Detect which cell encompasses the target text, then output its [X, Y] center coordinate. 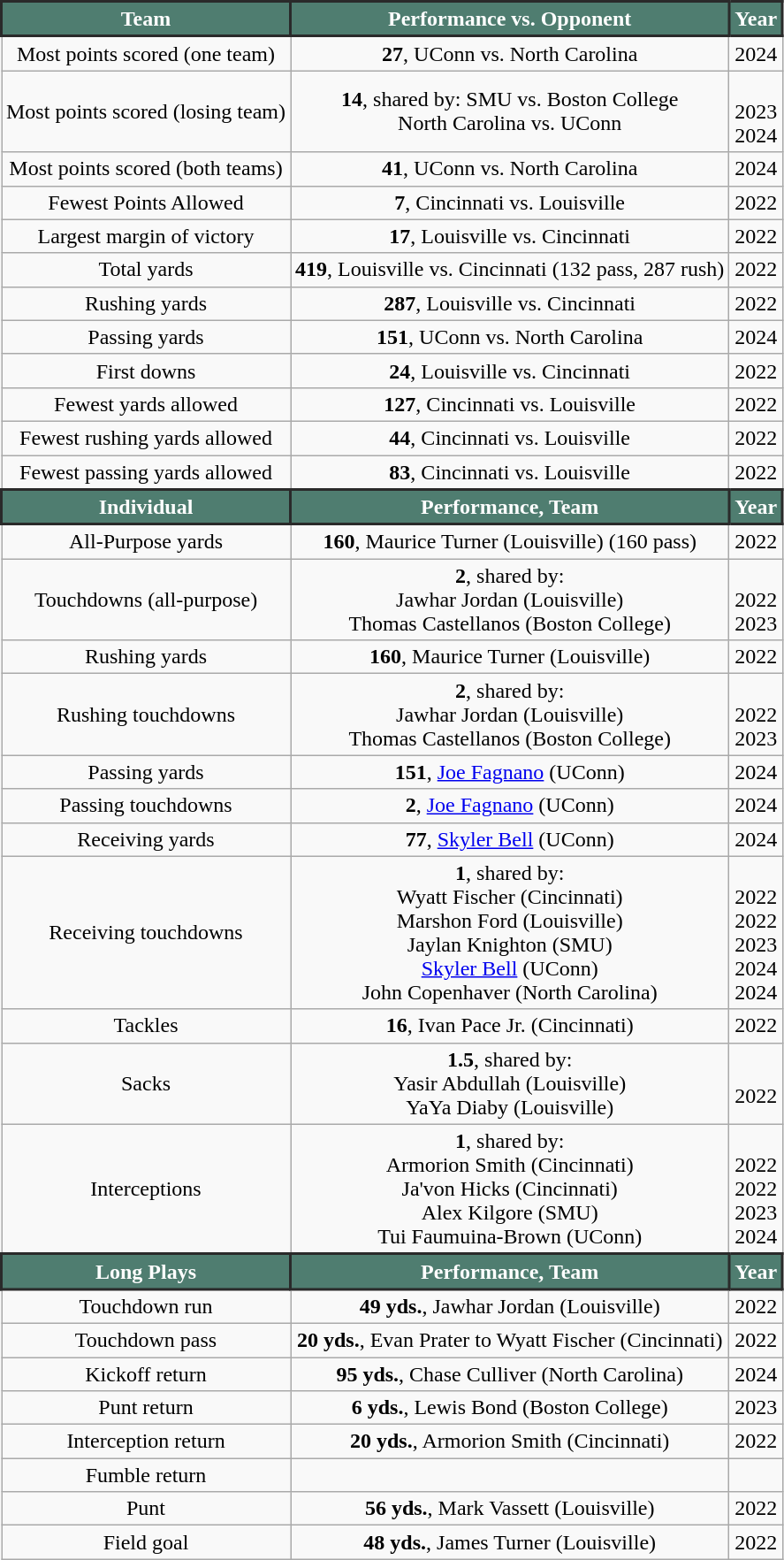
Touchdowns (all-purpose) [147, 600]
27, UConn vs. North Carolina [510, 53]
6 yds., Lewis Bond (Boston College) [510, 1408]
Receiving yards [147, 839]
Interceptions [147, 1189]
44, Cincinnati vs. Louisville [510, 438]
Passing touchdowns [147, 806]
Sacks [147, 1083]
56 yds., Mark Vassett (Louisville) [510, 1509]
Most points scored (one team) [147, 53]
Rushing touchdowns [147, 715]
1, shared by:Wyatt Fischer (Cincinnati)Marshon Ford (Louisville)Jaylan Knighton (SMU)Skyler Bell (UConn)John Copenhaver (North Carolina) [510, 932]
151, Joe Fagnano (UConn) [510, 772]
Tackles [147, 1026]
Fewest Points Allowed [147, 203]
151, UConn vs. North Carolina [510, 337]
20 yds., Evan Prater to Wyatt Fischer (Cincinnati) [510, 1340]
All-Purpose yards [147, 541]
41, UConn vs. North Carolina [510, 169]
Most points scored (both teams) [147, 169]
16, Ivan Pace Jr. (Cincinnati) [510, 1026]
Touchdown run [147, 1307]
17, Louisville vs. Cincinnati [510, 236]
Interception return [147, 1441]
Fumble return [147, 1475]
Total yards [147, 270]
2023 [757, 1408]
Punt return [147, 1408]
95 yds., Chase Culliver (North Carolina) [510, 1373]
14, shared by: SMU vs. Boston CollegeNorth Carolina vs. UConn [510, 111]
160, Maurice Turner (Louisville) (160 pass) [510, 541]
Long Plays [147, 1272]
Kickoff return [147, 1373]
2022202220232024 [757, 1189]
Individual [147, 507]
20222022202320242024 [757, 932]
Touchdown pass [147, 1340]
160, Maurice Turner (Louisville) [510, 657]
49 yds., Jawhar Jordan (Louisville) [510, 1307]
Receiving touchdowns [147, 932]
Fewest yards allowed [147, 404]
20 yds., Armorion Smith (Cincinnati) [510, 1441]
Performance vs. Opponent [510, 19]
1.5, shared by:Yasir Abdullah (Louisville)YaYa Diaby (Louisville) [510, 1083]
20232024 [757, 111]
Largest margin of victory [147, 236]
7, Cincinnati vs. Louisville [510, 203]
287, Louisville vs. Cincinnati [510, 303]
Punt [147, 1509]
Most points scored (losing team) [147, 111]
1, shared by:Armorion Smith (Cincinnati)Ja'von Hicks (Cincinnati)Alex Kilgore (SMU)Tui Faumuina-Brown (UConn) [510, 1189]
Field goal [147, 1542]
Fewest rushing yards allowed [147, 438]
77, Skyler Bell (UConn) [510, 839]
48 yds., James Turner (Louisville) [510, 1542]
Team [147, 19]
2, Joe Fagnano (UConn) [510, 806]
24, Louisville vs. Cincinnati [510, 371]
Fewest passing yards allowed [147, 472]
419, Louisville vs. Cincinnati (132 pass, 287 rush) [510, 270]
First downs [147, 371]
83, Cincinnati vs. Louisville [510, 472]
127, Cincinnati vs. Louisville [510, 404]
